Scan for the cell matching the given text and deliver its (X, Y) coordinate at center. 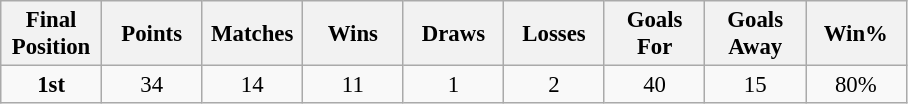
11 (354, 85)
1st (52, 85)
34 (152, 85)
40 (654, 85)
Wins (354, 34)
Final Position (52, 34)
Points (152, 34)
1 (454, 85)
Matches (252, 34)
Draws (454, 34)
15 (756, 85)
14 (252, 85)
2 (554, 85)
Losses (554, 34)
Win% (856, 34)
Goals Away (756, 34)
Goals For (654, 34)
80% (856, 85)
